Return the [X, Y] coordinate for the center point of the cell that contains the specified text.  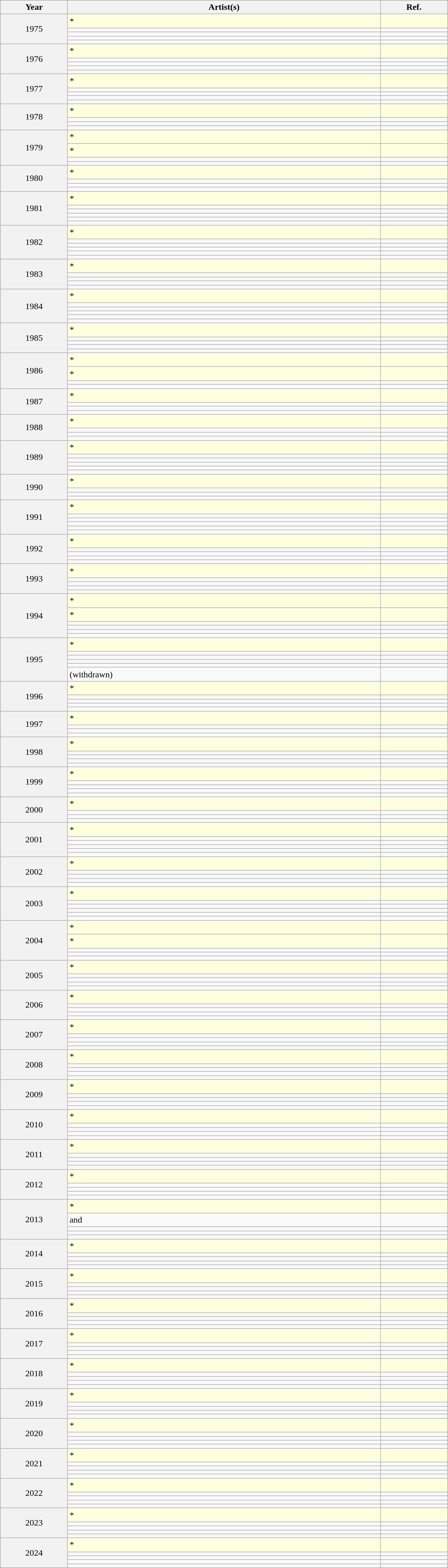
2024 [34, 1553]
1988 [34, 427]
2012 [34, 1184]
1999 [34, 782]
2023 [34, 1523]
2015 [34, 1284]
2020 [34, 1433]
2021 [34, 1463]
Ref. [414, 7]
2019 [34, 1403]
2003 [34, 903]
2006 [34, 1005]
1975 [34, 29]
1983 [34, 274]
1984 [34, 306]
1994 [34, 616]
1995 [34, 659]
2017 [34, 1344]
1981 [34, 208]
2010 [34, 1125]
1997 [34, 724]
1985 [34, 338]
2007 [34, 1035]
2018 [34, 1373]
Artist(s) [224, 7]
1998 [34, 752]
2000 [34, 810]
2013 [34, 1219]
2001 [34, 840]
Year [34, 7]
and [224, 1220]
1977 [34, 89]
1989 [34, 457]
1996 [34, 696]
1990 [34, 487]
1987 [34, 402]
1978 [34, 117]
2005 [34, 975]
2004 [34, 940]
2009 [34, 1094]
1993 [34, 579]
1986 [34, 370]
1982 [34, 242]
1992 [34, 549]
2016 [34, 1314]
(withdrawn) [224, 674]
1979 [34, 147]
2014 [34, 1254]
1991 [34, 517]
2011 [34, 1154]
1980 [34, 178]
2002 [34, 871]
1976 [34, 59]
2008 [34, 1065]
2022 [34, 1493]
